Return [x, y] of the center of cell containing provided text 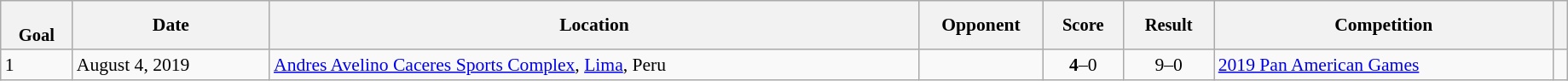
Andres Avelino Caceres Sports Complex, Lima, Peru [594, 66]
9–0 [1169, 66]
2019 Pan American Games [1384, 66]
Competition [1384, 26]
Goal [37, 26]
August 4, 2019 [171, 66]
4–0 [1083, 66]
Score [1083, 26]
Date [171, 26]
Location [594, 26]
Result [1169, 26]
Opponent [981, 26]
1 [37, 66]
